Detect which cell encompasses the target text, then output its (x, y) center coordinate. 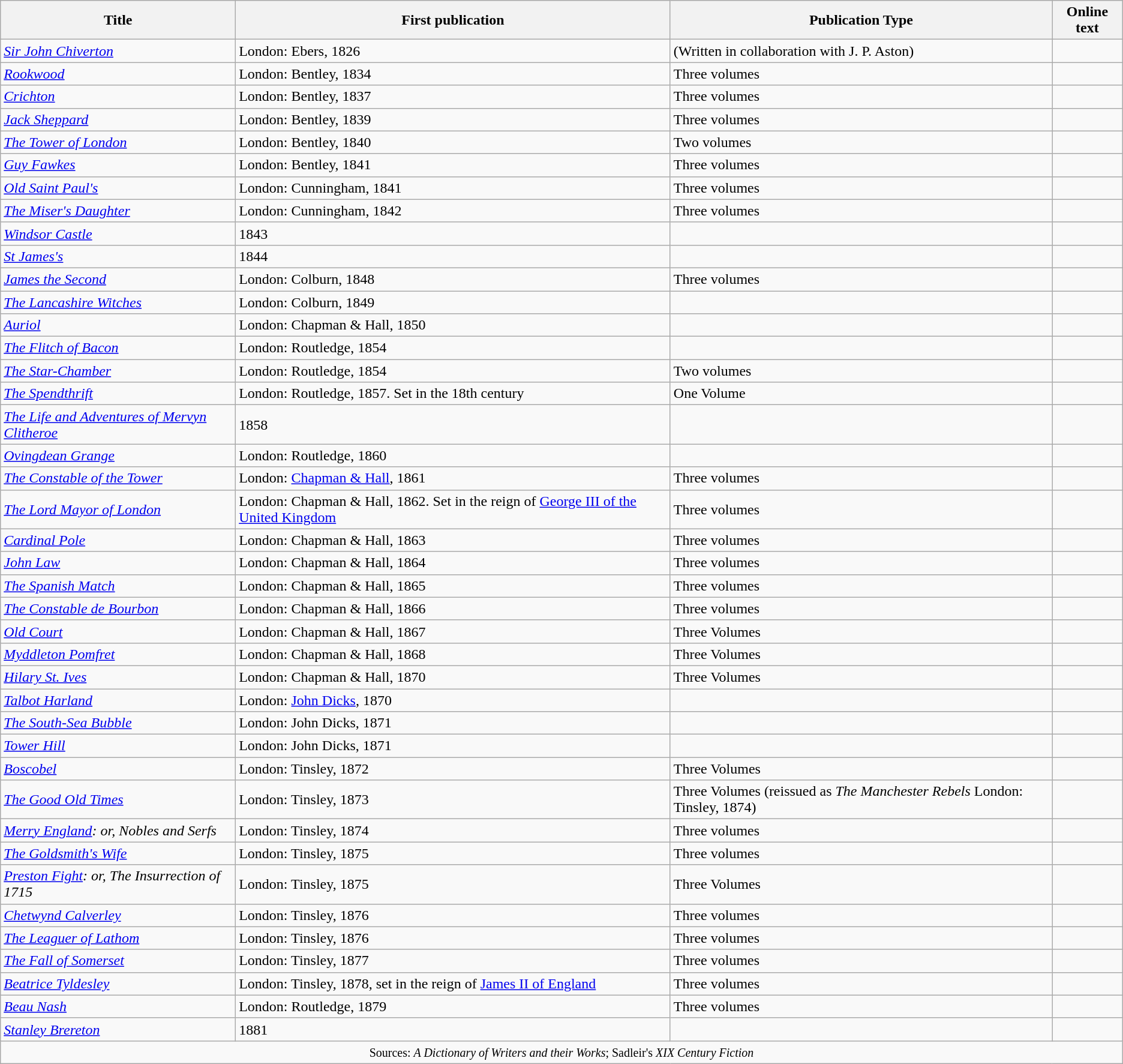
Rookwood (118, 74)
Windsor Castle (118, 233)
The Goldsmith's Wife (118, 853)
The Good Old Times (118, 799)
London: Colburn, 1849 (454, 302)
London: Chapman & Hall, 1850 (454, 325)
Myddleton Pomfret (118, 654)
London: Chapman & Hall, 1867 (454, 631)
London: Chapman & Hall, 1864 (454, 563)
Online text (1088, 20)
The Spendthrift (118, 394)
London: Cunningham, 1842 (454, 211)
London: Colburn, 1848 (454, 279)
Sources: A Dictionary of Writers and their Works; Sadleir's XIX Century Fiction (561, 1052)
(Written in collaboration with J. P. Aston) (861, 51)
Title (118, 20)
James the Second (118, 279)
Hilary St. Ives (118, 677)
London: Tinsley, 1877 (454, 961)
London: Chapman & Hall, 1863 (454, 540)
London: Tinsley, 1873 (454, 799)
First publication (454, 20)
Old Court (118, 631)
The Leaguer of Lathom (118, 938)
St James's (118, 256)
Preston Fight: or, The Insurrection of 1715 (118, 885)
Beatrice Tyldesley (118, 984)
London: Tinsley, 1874 (454, 831)
Auriol (118, 325)
Merry England: or, Nobles and Serfs (118, 831)
The Constable of the Tower (118, 478)
Ovingdean Grange (118, 455)
London: Chapman & Hall, 1866 (454, 609)
1844 (454, 256)
Old Saint Paul's (118, 188)
London: Cunningham, 1841 (454, 188)
London: Bentley, 1839 (454, 119)
Three Volumes (reissued as The Manchester Rebels London: Tinsley, 1874) (861, 799)
London: Bentley, 1841 (454, 165)
The Lord Mayor of London (118, 509)
Beau Nash (118, 1006)
London: Tinsley, 1878, set in the reign of James II of England (454, 984)
John Law (118, 563)
London: Routledge, 1860 (454, 455)
The Star-Chamber (118, 371)
The South-Sea Bubble (118, 723)
Cardinal Pole (118, 540)
One Volume (861, 394)
London: Bentley, 1837 (454, 97)
1858 (454, 425)
London: Chapman & Hall, 1870 (454, 677)
The Fall of Somerset (118, 961)
The Miser's Daughter (118, 211)
The Tower of London (118, 142)
London: Chapman & Hall, 1862. Set in the reign of George III of the United Kingdom (454, 509)
The Constable de Bourbon (118, 609)
Crichton (118, 97)
London: Chapman & Hall, 1868 (454, 654)
London: Routledge, 1857. Set in the 18th century (454, 394)
1881 (454, 1029)
The Life and Adventures of Mervyn Clitheroe (118, 425)
Guy Fawkes (118, 165)
Publication Type (861, 20)
London: Chapman & Hall, 1861 (454, 478)
London: Ebers, 1826 (454, 51)
Sir John Chiverton (118, 51)
London: Tinsley, 1872 (454, 769)
London: Routledge, 1879 (454, 1006)
The Flitch of Bacon (118, 348)
London: John Dicks, 1870 (454, 700)
London: Bentley, 1840 (454, 142)
Tower Hill (118, 746)
1843 (454, 233)
Jack Sheppard (118, 119)
London: Bentley, 1834 (454, 74)
The Lancashire Witches (118, 302)
Chetwynd Calverley (118, 915)
Talbot Harland (118, 700)
London: Chapman & Hall, 1865 (454, 586)
Stanley Brereton (118, 1029)
The Spanish Match (118, 586)
Boscobel (118, 769)
